Determine the (x, y) coordinate at the center of the cell enclosing the given text.  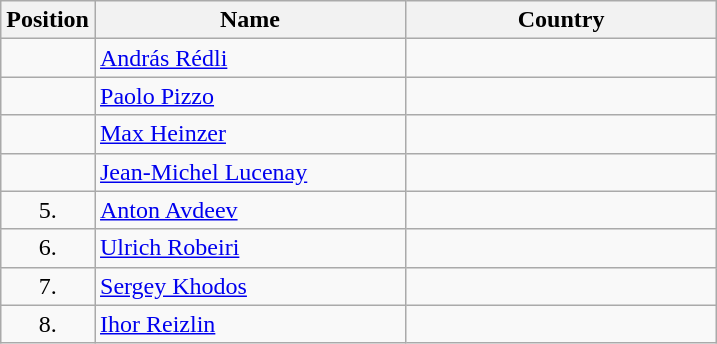
7. (48, 286)
András Rédli (250, 58)
Sergey Khodos (250, 286)
Country (562, 20)
5. (48, 210)
Ulrich Robeiri (250, 248)
Anton Avdeev (250, 210)
Ihor Reizlin (250, 324)
8. (48, 324)
Position (48, 20)
6. (48, 248)
Name (250, 20)
Max Heinzer (250, 134)
Jean-Michel Lucenay (250, 172)
Paolo Pizzo (250, 96)
